Search for the cell housing the specified text and yield its (X, Y) center coordinate. 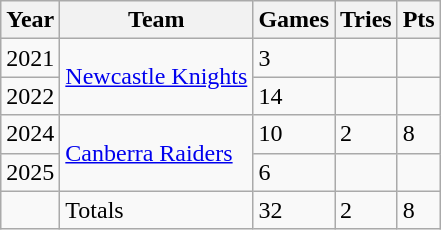
2021 (30, 58)
6 (294, 172)
Pts (418, 20)
Totals (156, 210)
Year (30, 20)
Canberra Raiders (156, 153)
10 (294, 134)
2022 (30, 96)
3 (294, 58)
Tries (366, 20)
Newcastle Knights (156, 77)
Team (156, 20)
2024 (30, 134)
32 (294, 210)
Games (294, 20)
14 (294, 96)
2025 (30, 172)
